Find where the given text appears and provide that cell's center as (x, y) coordinate. 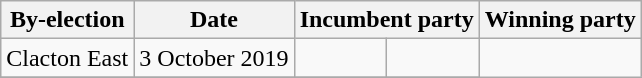
Incumbent party (386, 20)
3 October 2019 (214, 58)
Winning party (560, 20)
By-election (68, 20)
Clacton East (68, 58)
Date (214, 20)
